Detect which cell encompasses the target text, then output its (X, Y) center coordinate. 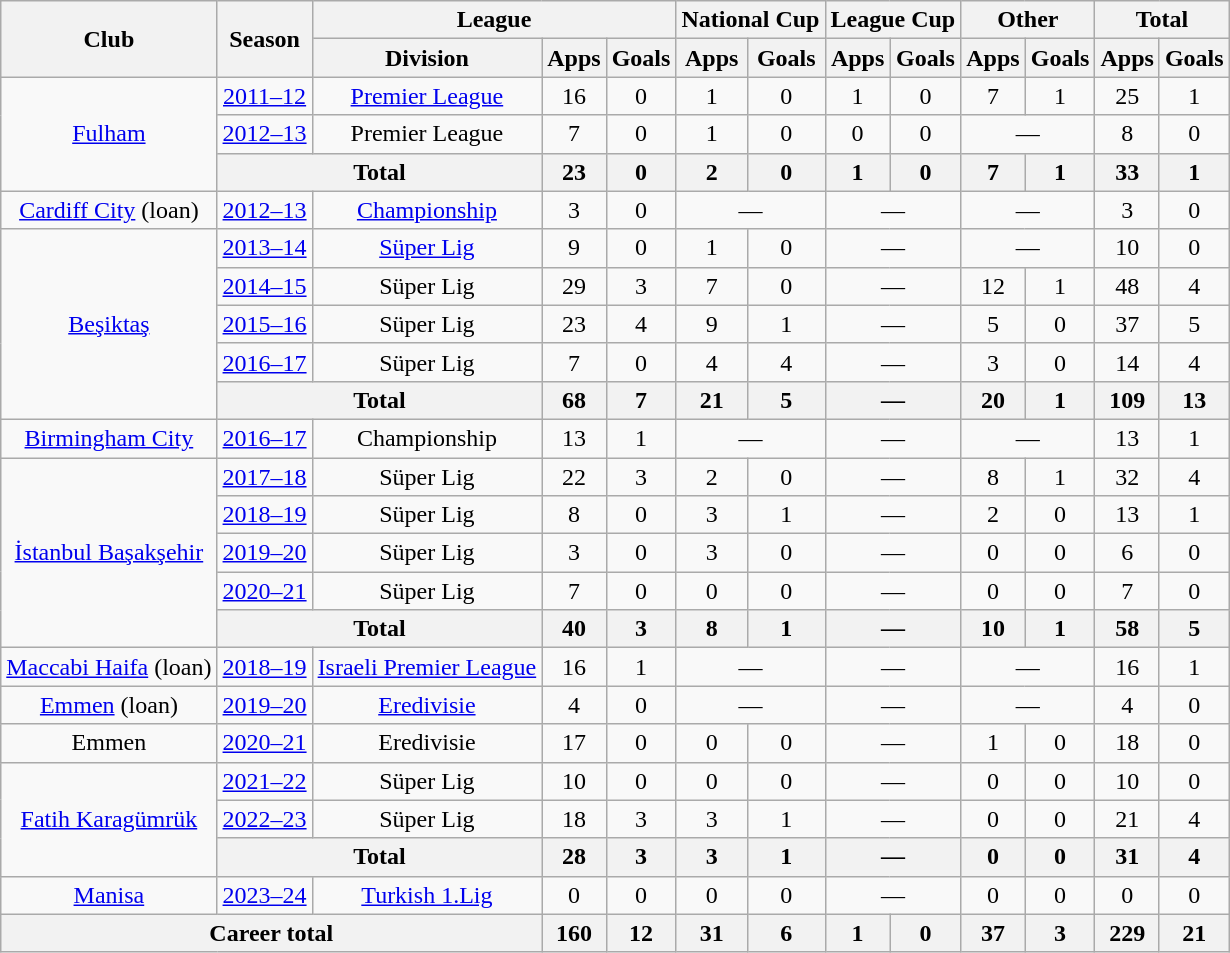
İstanbul Başakşehir (109, 553)
2021–22 (264, 781)
Emmen (loan) (109, 705)
Israeli Premier League (427, 667)
2023–24 (264, 895)
Career total (272, 933)
2014–15 (264, 286)
Fulham (109, 134)
Season (264, 39)
14 (1127, 362)
48 (1127, 286)
109 (1127, 400)
Division (427, 58)
Cardiff City (loan) (109, 210)
2017–18 (264, 477)
League Cup (893, 20)
68 (574, 400)
2013–14 (264, 248)
2015–16 (264, 324)
33 (1127, 172)
20 (993, 400)
22 (574, 477)
160 (574, 933)
Club (109, 39)
National Cup (750, 20)
Maccabi Haifa (loan) (109, 667)
Other (1028, 20)
Fatih Karagümrük (109, 819)
Turkish 1.Lig (427, 895)
17 (574, 743)
Beşiktaş (109, 324)
2022–23 (264, 819)
32 (1127, 477)
Birmingham City (109, 438)
Emmen (109, 743)
2011–12 (264, 96)
229 (1127, 933)
25 (1127, 96)
40 (574, 629)
League (494, 20)
29 (574, 286)
28 (574, 857)
Manisa (109, 895)
58 (1127, 629)
